Determine the [x, y] coordinate at the center of the cell enclosing the given text.  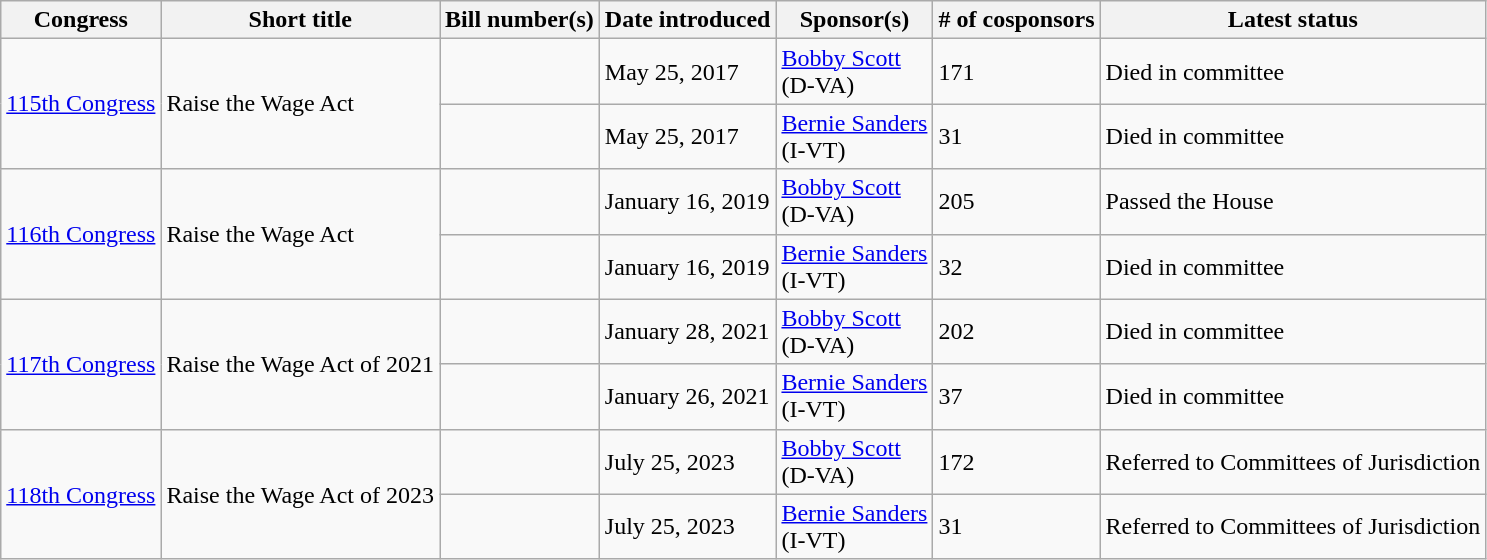
# of cosponsors [1016, 20]
Sponsor(s) [854, 20]
118th Congress [81, 494]
117th Congress [81, 364]
172 [1016, 462]
Date introduced [688, 20]
202 [1016, 332]
115th Congress [81, 104]
Short title [300, 20]
Congress [81, 20]
37 [1016, 396]
January 26, 2021 [688, 396]
January 28, 2021 [688, 332]
171 [1016, 72]
32 [1016, 266]
205 [1016, 202]
Latest status [1293, 20]
Raise the Wage Act of 2021 [300, 364]
116th Congress [81, 234]
Raise the Wage Act of 2023 [300, 494]
Passed the House [1293, 202]
Bill number(s) [520, 20]
